Find where the given text appears and provide that cell's center as [X, Y] coordinate. 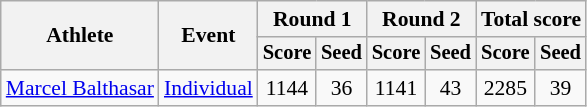
Marcel Balthasar [80, 88]
Total score [531, 19]
36 [342, 88]
Individual [208, 88]
Round 2 [422, 19]
39 [560, 88]
1144 [287, 88]
1141 [396, 88]
Event [208, 36]
Round 1 [312, 19]
2285 [506, 88]
Athlete [80, 36]
43 [450, 88]
